Provide the [X, Y] coordinate of the cell's center where the given text is located.  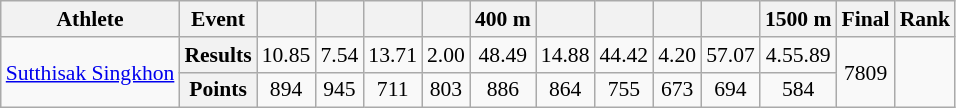
755 [624, 90]
13.71 [392, 55]
711 [392, 90]
Athlete [90, 19]
Final [866, 19]
7809 [866, 72]
803 [446, 90]
4.55.89 [798, 55]
673 [677, 90]
864 [566, 90]
Points [218, 90]
14.88 [566, 55]
Results [218, 55]
4.20 [677, 55]
48.49 [503, 55]
Rank [926, 19]
584 [798, 90]
694 [730, 90]
44.42 [624, 55]
1500 m [798, 19]
Sutthisak Singkhon [90, 72]
2.00 [446, 55]
400 m [503, 19]
945 [339, 90]
57.07 [730, 55]
10.85 [286, 55]
894 [286, 90]
7.54 [339, 55]
886 [503, 90]
Event [218, 19]
